Detect which cell encompasses the target text, then output its (x, y) center coordinate. 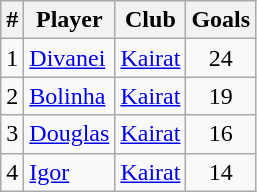
Bolinha (70, 96)
4 (12, 172)
1 (12, 58)
14 (221, 172)
Igor (70, 172)
Divanei (70, 58)
Player (70, 20)
3 (12, 134)
19 (221, 96)
2 (12, 96)
Club (150, 20)
24 (221, 58)
16 (221, 134)
Douglas (70, 134)
# (12, 20)
Goals (221, 20)
